Determine the (X, Y) coordinate at the center of the cell enclosing the given text.  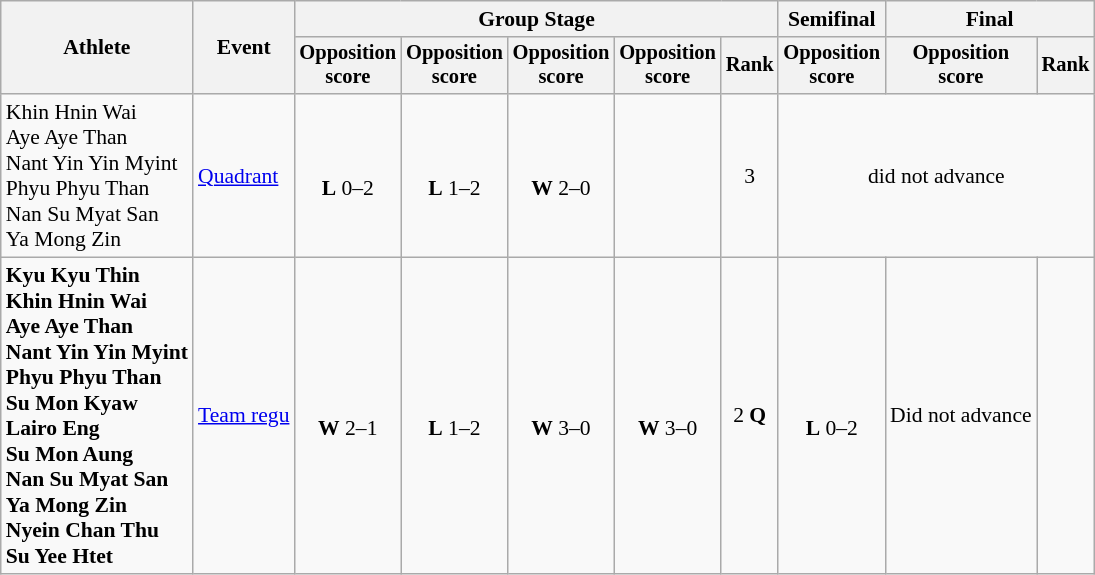
Athlete (97, 48)
Khin Hnin WaiAye Aye ThanNant Yin Yin MyintPhyu Phyu ThanNan Su Myat SanYa Mong Zin (97, 176)
Team regu (244, 416)
W 2–0 (562, 176)
3 (750, 176)
Final (990, 19)
Quadrant (244, 176)
Event (244, 48)
Group Stage (536, 19)
2 Q (750, 416)
W 2–1 (348, 416)
Semifinal (832, 19)
Did not advance (961, 416)
did not advance (936, 176)
